Extract the [X, Y] coordinate from the center of the cell holding the provided text.  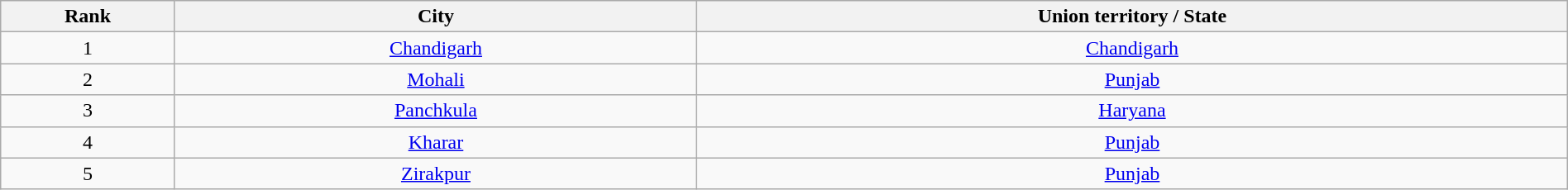
Haryana [1133, 111]
Zirakpur [435, 173]
Mohali [435, 79]
Panchkula [435, 111]
Kharar [435, 142]
1 [88, 48]
Rank [88, 17]
5 [88, 173]
4 [88, 142]
City [435, 17]
Union territory / State [1133, 17]
3 [88, 111]
2 [88, 79]
